Return the [x, y] coordinate for the center point of the cell that contains the specified text.  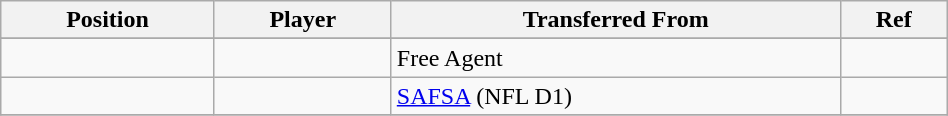
Position [108, 20]
Transferred From [616, 20]
SAFSA (NFL D1) [616, 96]
Ref [894, 20]
Free Agent [616, 58]
Player [302, 20]
